Extract the (X, Y) coordinate from the center of the cell holding the provided text.  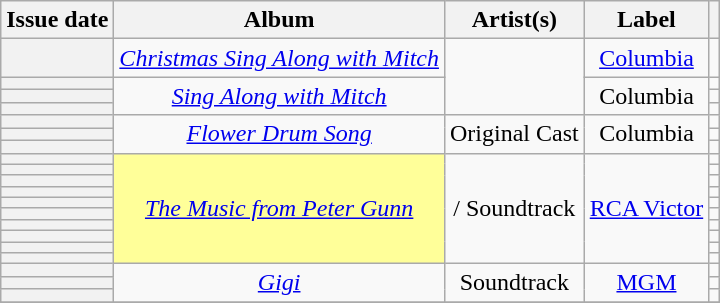
Soundtrack (514, 283)
Sing Along with Mitch (280, 96)
MGM (646, 283)
Artist(s) (514, 20)
Label (646, 20)
Album (280, 20)
RCA Victor (646, 208)
Gigi (280, 283)
Issue date (58, 20)
The Music from Peter Gunn (280, 208)
Flower Drum Song (280, 134)
/ Soundtrack (514, 208)
Christmas Sing Along with Mitch (280, 58)
Original Cast (514, 134)
